Find where the given text appears and provide that cell's center as (X, Y) coordinate. 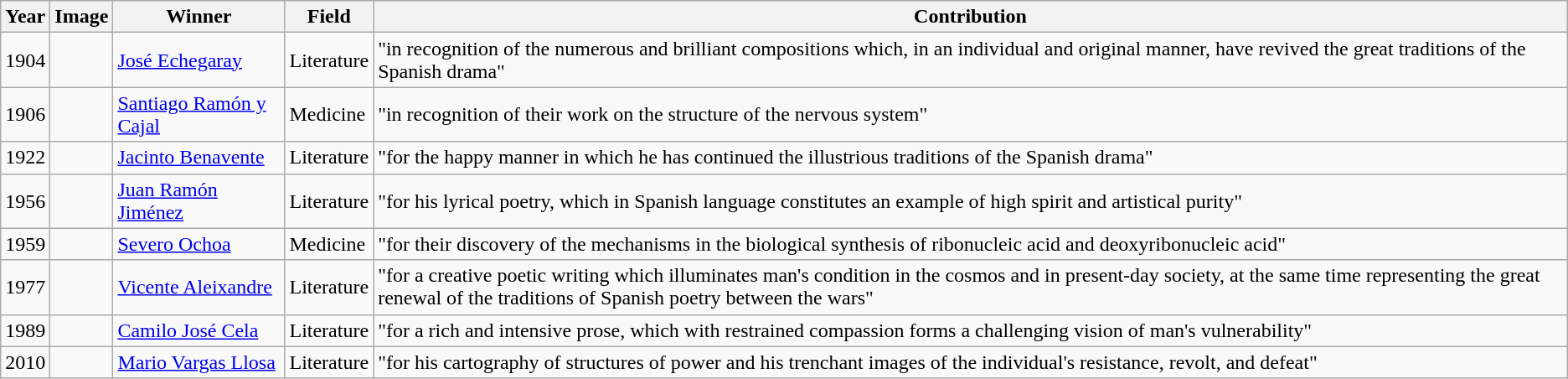
José Echegaray (199, 60)
Santiago Ramón y Cajal (199, 114)
Winner (199, 17)
Field (329, 17)
1906 (25, 114)
Jacinto Benavente (199, 158)
1959 (25, 244)
Vicente Aleixandre (199, 287)
"for the happy manner in which he has continued the illustrious traditions of the Spanish drama" (971, 158)
1904 (25, 60)
"for his cartography of structures of power and his trenchant images of the individual's resistance, revolt, and defeat" (971, 362)
1956 (25, 201)
Contribution (971, 17)
Year (25, 17)
"for their discovery of the mechanisms in the biological synthesis of ribonucleic acid and deoxyribonucleic acid" (971, 244)
Mario Vargas Llosa (199, 362)
"in recognition of their work on the structure of the nervous system" (971, 114)
1989 (25, 330)
Severo Ochoa (199, 244)
Camilo José Cela (199, 330)
2010 (25, 362)
Juan Ramón Jiménez (199, 201)
Image (82, 17)
"for his lyrical poetry, which in Spanish language constitutes an example of high spirit and artistical purity" (971, 201)
1922 (25, 158)
"for a rich and intensive prose, which with restrained compassion forms a challenging vision of man's vulnerability" (971, 330)
1977 (25, 287)
